Return the [X, Y] coordinate for the center point of the cell that contains the specified text.  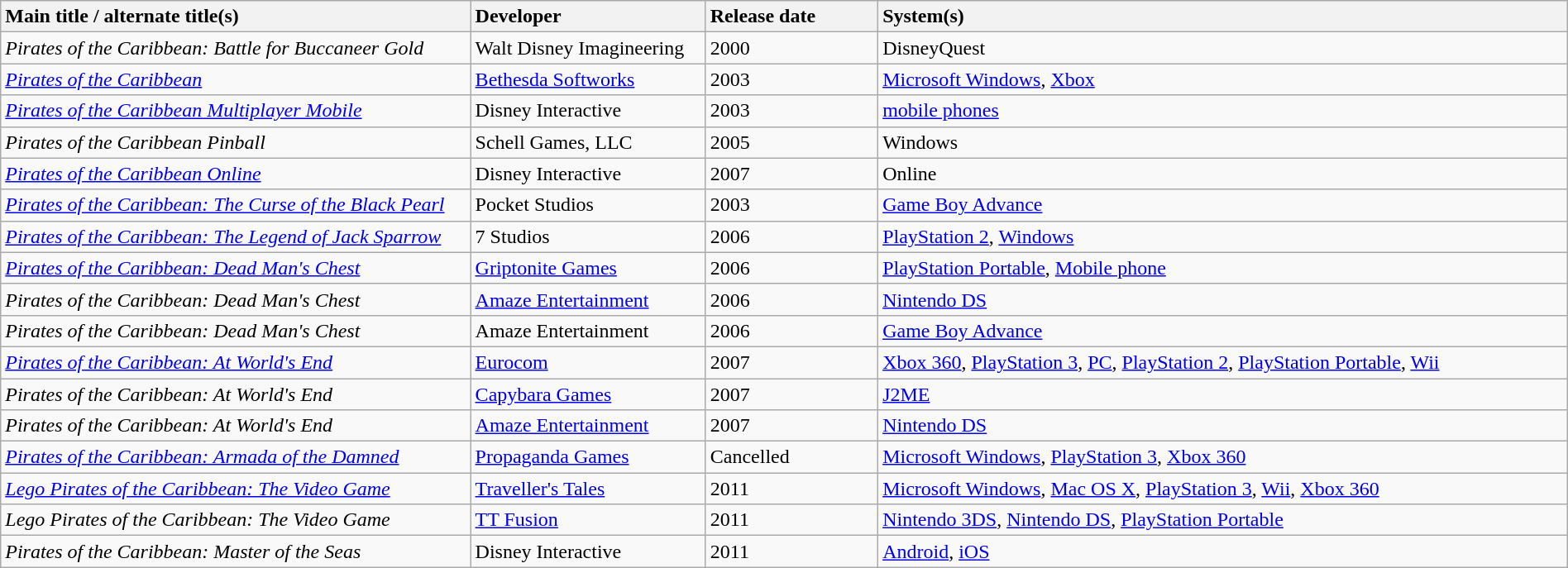
PlayStation Portable, Mobile phone [1223, 268]
J2ME [1223, 394]
Walt Disney Imagineering [588, 48]
Bethesda Softworks [588, 79]
Pirates of the Caribbean Pinball [236, 142]
Traveller's Tales [588, 489]
Pirates of the Caribbean Online [236, 174]
Schell Games, LLC [588, 142]
Developer [588, 17]
Windows [1223, 142]
PlayStation 2, Windows [1223, 236]
Pirates of the Caribbean: The Legend of Jack Sparrow [236, 236]
2000 [791, 48]
Microsoft Windows, Xbox [1223, 79]
Release date [791, 17]
Griptonite Games [588, 268]
Pirates of the Caribbean [236, 79]
Online [1223, 174]
2005 [791, 142]
Propaganda Games [588, 457]
Capybara Games [588, 394]
Pirates of the Caribbean: Battle for Buccaneer Gold [236, 48]
Android, iOS [1223, 551]
System(s) [1223, 17]
Pirates of the Caribbean Multiplayer Mobile [236, 111]
Microsoft Windows, Mac OS X, PlayStation 3, Wii, Xbox 360 [1223, 489]
mobile phones [1223, 111]
Pirates of the Caribbean: Master of the Seas [236, 551]
7 Studios [588, 236]
Nintendo 3DS, Nintendo DS, PlayStation Portable [1223, 520]
Pocket Studios [588, 205]
Eurocom [588, 362]
TT Fusion [588, 520]
Pirates of the Caribbean: The Curse of the Black Pearl [236, 205]
Xbox 360, PlayStation 3, PC, PlayStation 2, PlayStation Portable, Wii [1223, 362]
DisneyQuest [1223, 48]
Pirates of the Caribbean: Armada of the Damned [236, 457]
Cancelled [791, 457]
Main title / alternate title(s) [236, 17]
Microsoft Windows, PlayStation 3, Xbox 360 [1223, 457]
